For the text-containing cell, return its midpoint in [x, y] coordinate format. 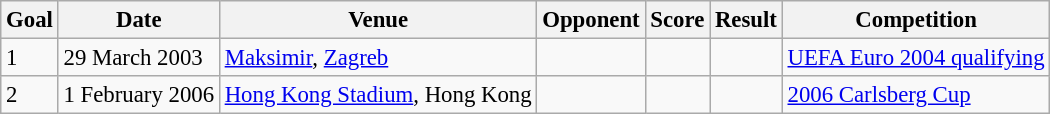
1 February 2006 [138, 95]
Venue [378, 20]
Date [138, 20]
2006 Carlsberg Cup [916, 95]
2 [30, 95]
Result [746, 20]
Goal [30, 20]
Competition [916, 20]
Opponent [591, 20]
Hong Kong Stadium, Hong Kong [378, 95]
Maksimir, Zagreb [378, 58]
1 [30, 58]
UEFA Euro 2004 qualifying [916, 58]
Score [678, 20]
29 March 2003 [138, 58]
